Find where the given text appears and provide that cell's center as (X, Y) coordinate. 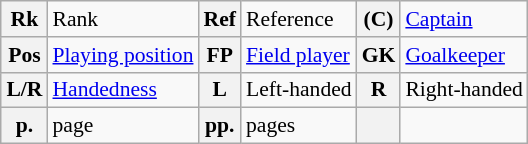
Reference (299, 19)
GK (379, 55)
R (379, 90)
Pos (24, 55)
Rank (122, 19)
Field player (299, 55)
L/R (24, 90)
Playing position (122, 55)
Captain (464, 19)
Handedness (122, 90)
FP (220, 55)
L (220, 90)
page (122, 126)
p. (24, 126)
(C) (379, 19)
pages (299, 126)
Rk (24, 19)
Left-handed (299, 90)
Goalkeeper (464, 55)
Right-handed (464, 90)
Ref (220, 19)
pp. (220, 126)
